From the cell containing the given text, extract its center point as (x, y) coordinate. 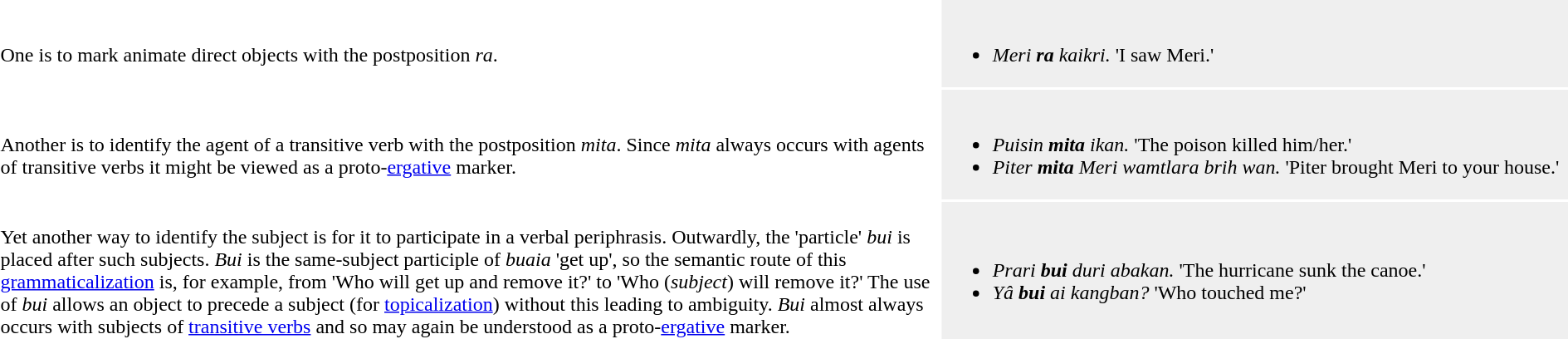
Puisin mita ikan. 'The poison killed him/her.'Piter mita Meri wamtlara brih wan. 'Piter brought Meri to your house.' (1255, 145)
Prari bui duri abakan. 'The hurricane sunk the canoe.'Yâ bui ai kangban? 'Who touched me?' (1255, 271)
Meri ra kaikri. 'I saw Meri.' (1255, 43)
